Extract the (x, y) coordinate from the center of the cell holding the provided text.  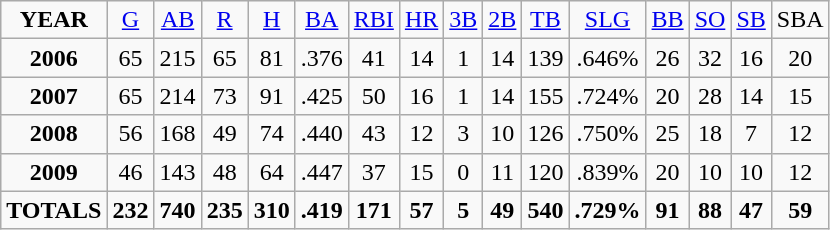
AB (178, 20)
3 (464, 134)
32 (710, 58)
.646% (608, 58)
HR (421, 20)
SO (710, 20)
2006 (54, 58)
TB (546, 20)
25 (668, 134)
126 (546, 134)
73 (224, 96)
.440 (322, 134)
120 (546, 172)
G (130, 20)
41 (374, 58)
47 (751, 210)
235 (224, 210)
YEAR (54, 20)
SLG (608, 20)
310 (272, 210)
56 (130, 134)
74 (272, 134)
43 (374, 134)
46 (130, 172)
214 (178, 96)
BA (322, 20)
.750% (608, 134)
171 (374, 210)
540 (546, 210)
.419 (322, 210)
26 (668, 58)
155 (546, 96)
.729% (608, 210)
.839% (608, 172)
50 (374, 96)
2B (502, 20)
88 (710, 210)
139 (546, 58)
81 (272, 58)
.376 (322, 58)
5 (464, 210)
2007 (54, 96)
11 (502, 172)
215 (178, 58)
3B (464, 20)
BB (668, 20)
.447 (322, 172)
232 (130, 210)
TOTALS (54, 210)
2008 (54, 134)
SB (751, 20)
57 (421, 210)
SBA (800, 20)
64 (272, 172)
0 (464, 172)
28 (710, 96)
143 (178, 172)
7 (751, 134)
H (272, 20)
.724% (608, 96)
37 (374, 172)
R (224, 20)
.425 (322, 96)
2009 (54, 172)
48 (224, 172)
740 (178, 210)
RBI (374, 20)
168 (178, 134)
59 (800, 210)
18 (710, 134)
